Return [x, y] of the center of cell containing provided text 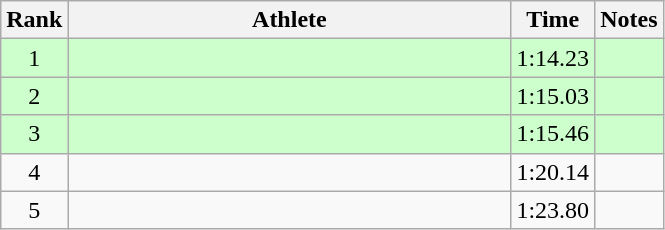
Athlete [290, 20]
5 [34, 210]
1:20.14 [553, 172]
3 [34, 134]
Rank [34, 20]
1 [34, 58]
Notes [629, 20]
1:23.80 [553, 210]
4 [34, 172]
1:15.46 [553, 134]
1:15.03 [553, 96]
2 [34, 96]
1:14.23 [553, 58]
Time [553, 20]
